Capture the cell that displays the provided text and extract its [x, y] central coordinate. 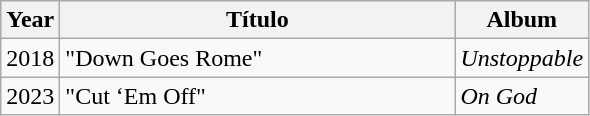
"Cut ‘Em Off" [258, 96]
Unstoppable [522, 58]
"Down Goes Rome" [258, 58]
Album [522, 20]
2018 [30, 58]
2023 [30, 96]
Título [258, 20]
On God [522, 96]
Year [30, 20]
